Identify which cell holds the provided text, then report its (x, y) central coordinate. 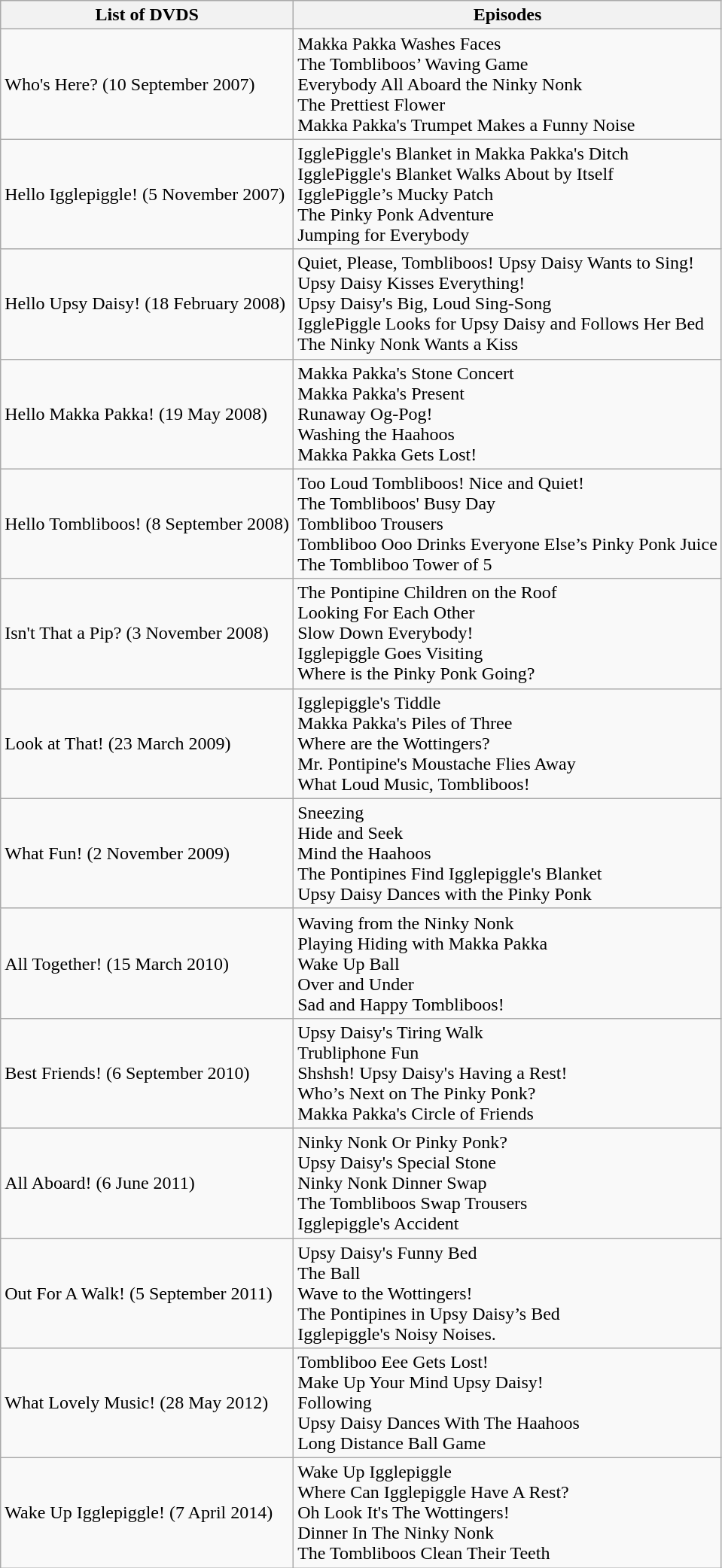
Out For A Walk! (5 September 2011) (148, 1293)
The Pontipine Children on the RoofLooking For Each OtherSlow Down Everybody!Igglepiggle Goes VisitingWhere is the Pinky Ponk Going? (507, 634)
What Lovely Music! (28 May 2012) (148, 1403)
Hello Igglepiggle! (5 November 2007) (148, 194)
Episodes (507, 15)
Tombliboo Eee Gets Lost!Make Up Your Mind Upsy Daisy!FollowingUpsy Daisy Dances With The HaahoosLong Distance Ball Game (507, 1403)
Wake Up Igglepiggle! (7 April 2014) (148, 1513)
Hello Tombliboos! (8 September 2008) (148, 524)
Makka Pakka Washes FacesThe Tombliboos’ Waving GameEverybody All Aboard the Ninky NonkThe Prettiest FlowerMakka Pakka's Trumpet Makes a Funny Noise (507, 84)
All Aboard! (6 June 2011) (148, 1183)
Look at That! (23 March 2009) (148, 743)
SneezingHide and SeekMind the HaahoosThe Pontipines Find Igglepiggle's BlanketUpsy Daisy Dances with the Pinky Ponk (507, 853)
What Fun! (2 November 2009) (148, 853)
Upsy Daisy's Funny BedThe Ball Wave to the Wottingers!The Pontipines in Upsy Daisy’s BedIgglepiggle's Noisy Noises. (507, 1293)
Igglepiggle's TiddleMakka Pakka's Piles of ThreeWhere are the Wottingers?Mr. Pontipine's Moustache Flies AwayWhat Loud Music, Tombliboos! (507, 743)
Hello Upsy Daisy! (18 February 2008) (148, 304)
Isn't That a Pip? (3 November 2008) (148, 634)
Ninky Nonk Or Pinky Ponk?Upsy Daisy's Special StoneNinky Nonk Dinner SwapThe Tombliboos Swap TrousersIgglepiggle's Accident (507, 1183)
List of DVDS (148, 15)
Makka Pakka's Stone ConcertMakka Pakka's PresentRunaway Og-Pog!Washing the HaahoosMakka Pakka Gets Lost! (507, 414)
Upsy Daisy's Tiring WalkTrubliphone FunShshsh! Upsy Daisy's Having a Rest!Who’s Next on The Pinky Ponk?Makka Pakka's Circle of Friends (507, 1073)
Wake Up IgglepiggleWhere Can Igglepiggle Have A Rest?Oh Look It's The Wottingers!Dinner In The Ninky NonkThe Tombliboos Clean Their Teeth (507, 1513)
Hello Makka Pakka! (19 May 2008) (148, 414)
Waving from the Ninky NonkPlaying Hiding with Makka PakkaWake Up BallOver and UnderSad and Happy Tombliboos! (507, 963)
Best Friends! (6 September 2010) (148, 1073)
Who's Here? (10 September 2007) (148, 84)
All Together! (15 March 2010) (148, 963)
